Scan for the cell matching the given text and deliver its [x, y] coordinate at center. 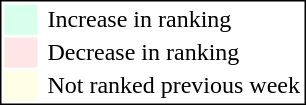
Not ranked previous week [174, 85]
Increase in ranking [174, 19]
Decrease in ranking [174, 53]
